Search for the cell housing the specified text and yield its (X, Y) center coordinate. 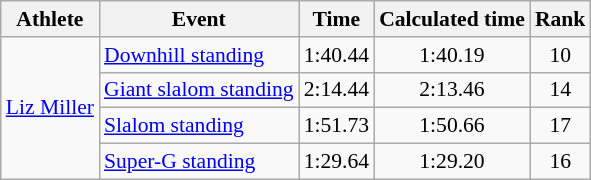
Athlete (50, 19)
14 (560, 90)
Giant slalom standing (199, 90)
Super-G standing (199, 162)
Rank (560, 19)
1:29.20 (452, 162)
Liz Miller (50, 108)
10 (560, 55)
17 (560, 126)
1:29.64 (336, 162)
Time (336, 19)
Downhill standing (199, 55)
Calculated time (452, 19)
2:13.46 (452, 90)
Slalom standing (199, 126)
1:40.19 (452, 55)
16 (560, 162)
2:14.44 (336, 90)
1:50.66 (452, 126)
Event (199, 19)
1:51.73 (336, 126)
1:40.44 (336, 55)
